Scan for the cell matching the given text and deliver its [x, y] coordinate at center. 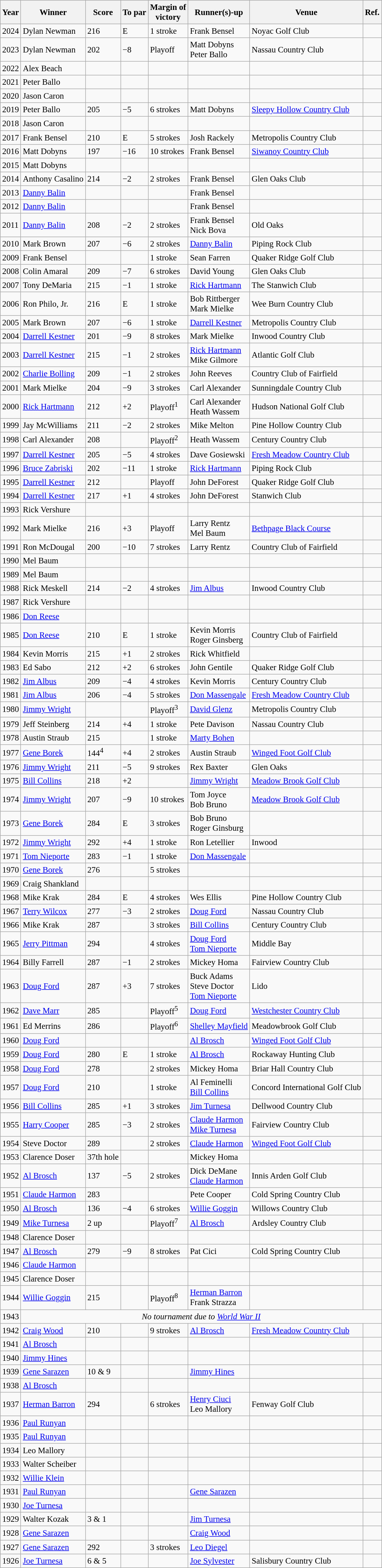
1987 [11, 602]
1965 [11, 943]
David Glenz [219, 709]
1975 [11, 781]
2019 [11, 110]
1926 [11, 1561]
Ron Philo, Jr. [53, 304]
Dave Gosiewski [219, 454]
Lido [306, 986]
Carl AlexanderHeath Wassem [219, 406]
Atlantic Golf Club [306, 355]
Glen Oaks [306, 767]
Westchester Country Club [306, 1010]
−16 [134, 151]
Bob BrunoRoger Ginsburg [219, 824]
1950 [11, 1208]
Playoff3 [168, 709]
Playoff8 [168, 1298]
Larry Rentz [219, 547]
2003 [11, 355]
Bob RittbergerMark Mielke [219, 304]
197 [103, 151]
1980 [11, 709]
Tony DeMaria [53, 285]
2011 [11, 225]
Innis Arden Golf Club [306, 1176]
1935 [11, 1437]
1978 [11, 738]
286 [103, 1026]
1960 [11, 1041]
Leo Mallory [53, 1451]
Walter Kozak [53, 1520]
1994 [11, 496]
Kevin MorrisRoger Ginsberg [219, 635]
1930 [11, 1506]
2004 [11, 336]
201 [103, 336]
1999 [11, 425]
1954 [11, 1143]
1957 [11, 1087]
1943 [11, 1316]
Margin ofvictory [168, 12]
No tournament due to World War II [201, 1316]
2023 [11, 50]
137 [103, 1176]
1942 [11, 1330]
To par [134, 12]
1947 [11, 1251]
10 & 9 [103, 1372]
Craig Shankland [53, 884]
1974 [11, 800]
1973 [11, 824]
Dick DeManeClaude Harmon [219, 1176]
Briar Hall Country Club [306, 1068]
2008 [11, 271]
1990 [11, 561]
Heath Wassem [219, 440]
Pete Davison [219, 724]
3 & 1 [103, 1520]
Pat Cici [219, 1251]
Marty Bohen [219, 738]
1984 [11, 654]
2000 [11, 406]
Ardsley Country Club [306, 1223]
1927 [11, 1547]
2015 [11, 165]
Dave Marr [53, 1010]
Harry Cooper [53, 1125]
206 [103, 695]
Anthony Casalino [53, 179]
Tom JoyceBob Bruno [219, 800]
Meadowbrook Golf Club [306, 1026]
Joe Sylvester [219, 1561]
Matt DobynsPeter Ballo [219, 50]
278 [103, 1068]
−10 [134, 547]
Alex Beach [53, 69]
280 [103, 1055]
1964 [11, 962]
Shelley Mayfield [219, 1026]
1932 [11, 1478]
1971 [11, 856]
1992 [11, 528]
1996 [11, 468]
1951 [11, 1195]
2018 [11, 124]
1949 [11, 1223]
1931 [11, 1492]
2022 [11, 69]
Rex Baxter [219, 767]
277 [103, 911]
−11 [134, 468]
2021 [11, 82]
2013 [11, 193]
Frank BenselNick Bova [219, 225]
1959 [11, 1055]
1948 [11, 1238]
Fenway Golf Club [306, 1404]
2001 [11, 388]
1944 [11, 1298]
Mike Melton [219, 425]
204 [103, 388]
1981 [11, 695]
1444 [103, 753]
−7 [134, 271]
Pete Cooper [219, 1195]
Rick Whitfield [219, 654]
1958 [11, 1068]
2020 [11, 96]
Wee Burn Country Club [306, 304]
Old Oaks [306, 225]
Dellwood Country Club [306, 1106]
1963 [11, 986]
John Reeves [219, 374]
1945 [11, 1279]
1962 [11, 1010]
1933 [11, 1464]
1929 [11, 1520]
1966 [11, 925]
276 [103, 870]
Wes Ellis [219, 898]
1961 [11, 1026]
1938 [11, 1385]
Willows Country Club [306, 1208]
2005 [11, 323]
279 [103, 1251]
1991 [11, 547]
Sunningdale Country Club [306, 388]
Hudson National Golf Club [306, 406]
Playoff5 [168, 1010]
289 [103, 1143]
2016 [11, 151]
Year [11, 12]
Larry RentzMel Baum [219, 528]
Charlie Bolling [53, 374]
Willie Klein [53, 1478]
6 & 5 [103, 1561]
1982 [11, 681]
Noyac Golf Club [306, 31]
Ref. [372, 12]
1952 [11, 1176]
2012 [11, 206]
1969 [11, 884]
Ron Letellier [219, 842]
1977 [11, 753]
Playoff7 [168, 1223]
Inwood [306, 842]
1937 [11, 1404]
Playoff6 [168, 1026]
2002 [11, 374]
Al FeminelliBill Collins [219, 1087]
Runner(s)-up [219, 12]
1955 [11, 1125]
David Young [219, 271]
Bethpage Black Course [306, 528]
1940 [11, 1358]
1989 [11, 575]
Billy Farrell [53, 962]
Winner [53, 12]
Score [103, 12]
Playoff1 [168, 406]
Concord International Golf Club [306, 1087]
John Gentile [219, 667]
Herman Barron [53, 1404]
37th hole [103, 1157]
1936 [11, 1423]
Steve Doctor [53, 1143]
1998 [11, 440]
Ron McDougal [53, 547]
Rockaway Hunting Club [306, 1055]
Buck AdamsSteve DoctorTom Nieporte [219, 986]
2010 [11, 244]
2009 [11, 257]
Jeff Steinberg [53, 724]
Playoff2 [168, 440]
Sleepy Hollow Country Club [306, 110]
1970 [11, 870]
Venue [306, 12]
136 [103, 1208]
1956 [11, 1106]
1972 [11, 842]
Colin Amaral [53, 271]
Doug FordTom Nieporte [219, 943]
Josh Rackely [219, 138]
1985 [11, 635]
Bruce Zabriski [53, 468]
218 [103, 781]
1986 [11, 616]
Jay McWilliams [53, 425]
1941 [11, 1344]
Jerry Pittman [53, 943]
Stanwich Club [306, 496]
Rick Meskell [53, 589]
Henry CiuciLeo Mallory [219, 1404]
1993 [11, 510]
Claude HarmonMike Turnesa [219, 1125]
Tom Nieporte [53, 856]
1967 [11, 911]
Middle Bay [306, 943]
Salisbury Country Club [306, 1561]
Mike Turnesa [53, 1223]
1976 [11, 767]
1953 [11, 1157]
1934 [11, 1451]
2006 [11, 304]
1968 [11, 898]
1997 [11, 454]
Sean Farren [219, 257]
217 [103, 496]
Siwanoy Country Club [306, 151]
2014 [11, 179]
1946 [11, 1265]
Leo Diegel [219, 1547]
Terry Wilcox [53, 911]
Herman BarronFrank Strazza [219, 1298]
−8 [134, 50]
Rick HartmannMike Gilmore [219, 355]
Ed Sabo [53, 667]
2007 [11, 285]
2017 [11, 138]
1928 [11, 1533]
Ed Merrins [53, 1026]
The Stanwich Club [306, 285]
2024 [11, 31]
Walter Scheiber [53, 1464]
1983 [11, 667]
200 [103, 547]
1939 [11, 1372]
1995 [11, 482]
1979 [11, 724]
1988 [11, 589]
2 up [103, 1223]
